Identify which cell holds the provided text, then report its (x, y) central coordinate. 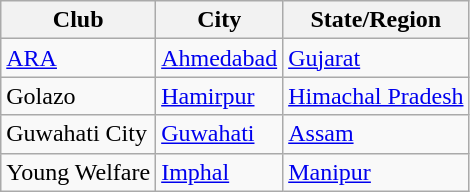
Manipur (376, 172)
Himachal Pradesh (376, 96)
Gujarat (376, 58)
Club (78, 20)
City (220, 20)
Hamirpur (220, 96)
State/Region (376, 20)
Young Welfare (78, 172)
Assam (376, 134)
Guwahati City (78, 134)
Guwahati (220, 134)
Golazo (78, 96)
Ahmedabad (220, 58)
Imphal (220, 172)
ARA (78, 58)
